Locate the cell with the specified text and output its (x, y) center coordinate. 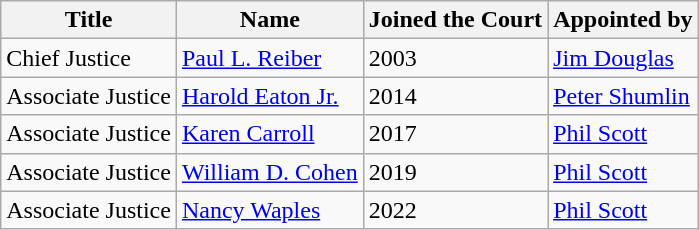
2014 (455, 96)
Title (89, 20)
Joined the Court (455, 20)
Jim Douglas (623, 58)
William D. Cohen (270, 172)
Karen Carroll (270, 134)
2017 (455, 134)
Peter Shumlin (623, 96)
Harold Eaton Jr. (270, 96)
Chief Justice (89, 58)
Paul L. Reiber (270, 58)
2022 (455, 210)
2019 (455, 172)
2003 (455, 58)
Name (270, 20)
Appointed by (623, 20)
Nancy Waples (270, 210)
